From the cell containing the given text, extract its center point as (X, Y) coordinate. 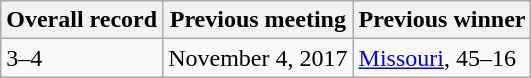
Previous winner (442, 20)
Overall record (82, 20)
3–4 (82, 58)
November 4, 2017 (258, 58)
Missouri, 45–16 (442, 58)
Previous meeting (258, 20)
